Output the [x, y] coordinate of the center of the cell containing the given text.  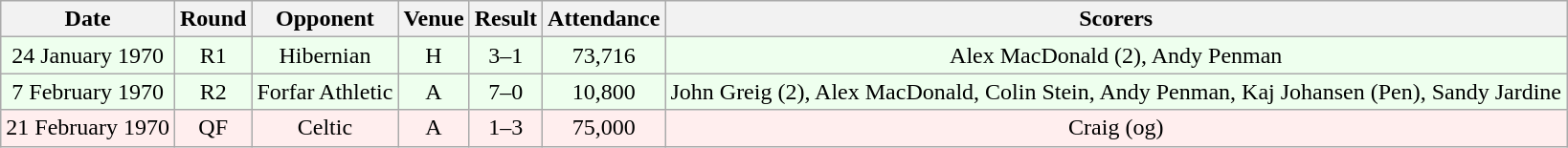
73,716 [604, 55]
10,800 [604, 92]
75,000 [604, 128]
Result [505, 19]
Date [88, 19]
H [434, 55]
Hibernian [325, 55]
Venue [434, 19]
Celtic [325, 128]
John Greig (2), Alex MacDonald, Colin Stein, Andy Penman, Kaj Johansen (Pen), Sandy Jardine [1116, 92]
Alex MacDonald (2), Andy Penman [1116, 55]
3–1 [505, 55]
R2 [213, 92]
QF [213, 128]
7–0 [505, 92]
1–3 [505, 128]
Opponent [325, 19]
Craig (og) [1116, 128]
Attendance [604, 19]
7 February 1970 [88, 92]
21 February 1970 [88, 128]
R1 [213, 55]
24 January 1970 [88, 55]
Round [213, 19]
Forfar Athletic [325, 92]
Scorers [1116, 19]
